Search for the cell housing the specified text and yield its [X, Y] center coordinate. 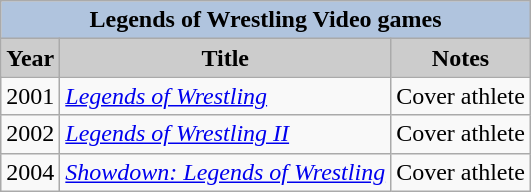
Legends of Wrestling II [226, 134]
Showdown: Legends of Wrestling [226, 172]
2004 [30, 172]
Legends of Wrestling [226, 96]
2001 [30, 96]
Year [30, 58]
Notes [461, 58]
Title [226, 58]
Legends of Wrestling Video games [266, 20]
2002 [30, 134]
